Detect which cell encompasses the target text, then output its (x, y) center coordinate. 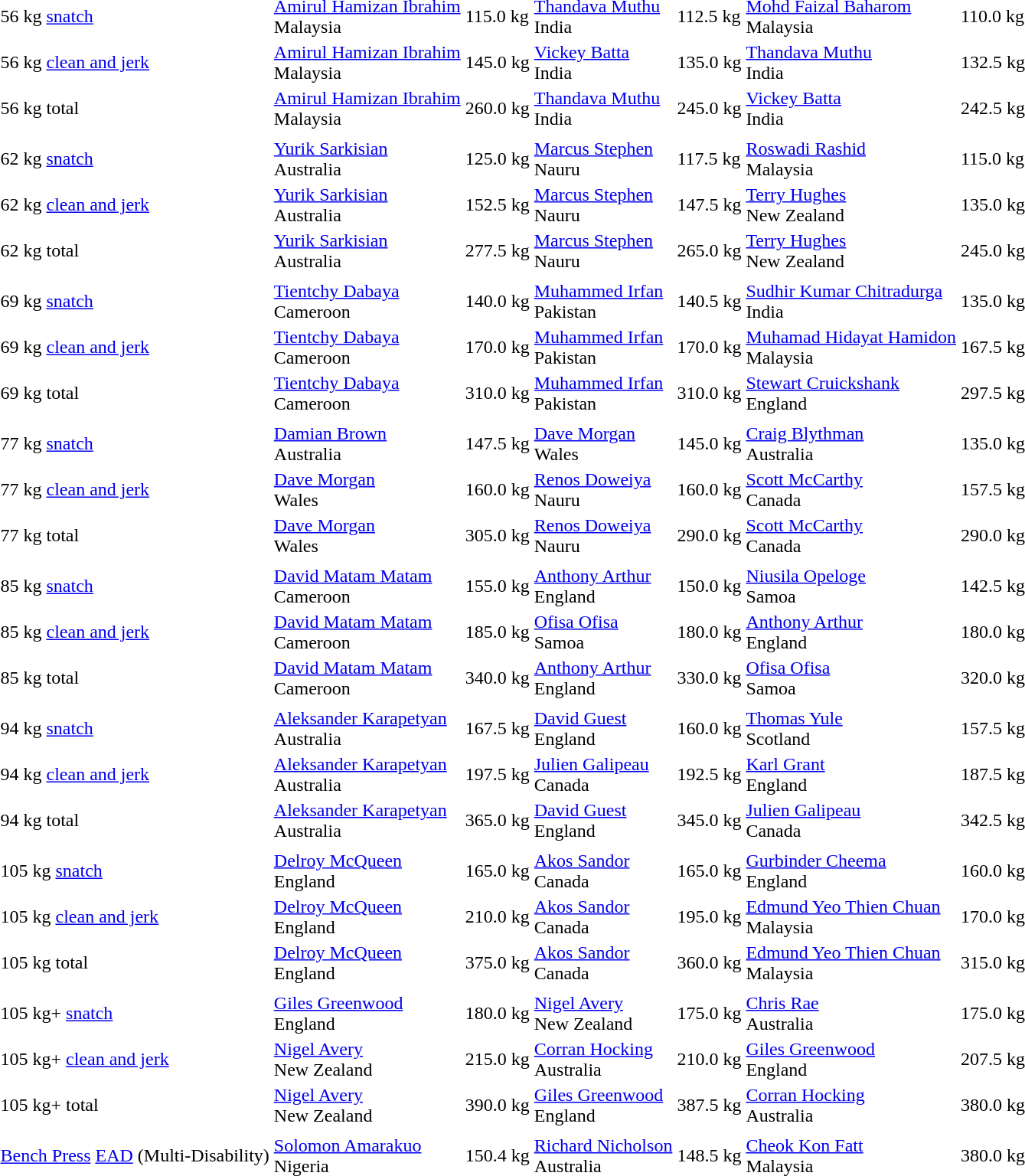
365.0 kg (498, 821)
360.0 kg (709, 963)
Muhamad Hidayat Hamidon Malaysia (851, 348)
140.5 kg (709, 302)
Chris Rae Australia (851, 1014)
175.0 kg (709, 1014)
Karl Grant England (851, 775)
390.0 kg (498, 1106)
215.0 kg (498, 1060)
260.0 kg (498, 109)
305.0 kg (498, 536)
387.5 kg (709, 1106)
277.5 kg (498, 251)
330.0 kg (709, 678)
167.5 kg (498, 729)
Craig Blythman Australia (851, 444)
Gurbinder Cheema England (851, 871)
375.0 kg (498, 963)
340.0 kg (498, 678)
185.0 kg (498, 632)
155.0 kg (498, 586)
140.0 kg (498, 302)
265.0 kg (709, 251)
Sudhir Kumar Chitradurga India (851, 302)
345.0 kg (709, 821)
135.0 kg (709, 63)
Stewart Cruickshank England (851, 394)
Niusila Opeloge Samoa (851, 586)
192.5 kg (709, 775)
290.0 kg (709, 536)
150.0 kg (709, 586)
152.5 kg (498, 205)
Damian Brown Australia (367, 444)
245.0 kg (709, 109)
195.0 kg (709, 917)
Thomas Yule Scotland (851, 729)
125.0 kg (498, 159)
Roswadi Rashid Malaysia (851, 159)
117.5 kg (709, 159)
197.5 kg (498, 775)
